Provide the (x, y) coordinate of the cell's center where the given text is located.  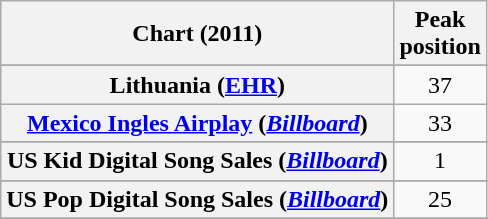
25 (440, 199)
Mexico Ingles Airplay (Billboard) (198, 123)
33 (440, 123)
US Kid Digital Song Sales (Billboard) (198, 161)
Lithuania (EHR) (198, 85)
1 (440, 161)
US Pop Digital Song Sales (Billboard) (198, 199)
Peak position (440, 34)
Chart (2011) (198, 34)
37 (440, 85)
